Extract the (X, Y) coordinate from the center of the cell holding the provided text.  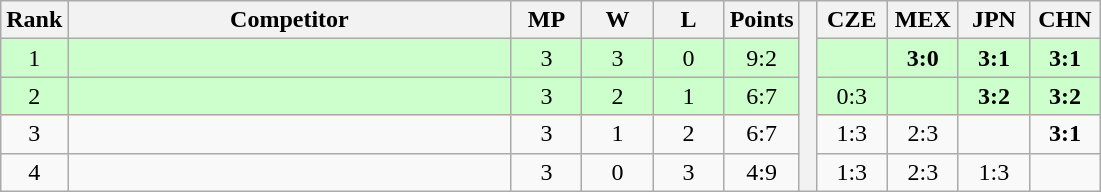
4:9 (762, 172)
3:0 (922, 58)
CZE (852, 20)
L (688, 20)
0:3 (852, 96)
4 (34, 172)
Points (762, 20)
W (618, 20)
MP (546, 20)
MEX (922, 20)
9:2 (762, 58)
JPN (994, 20)
CHN (1064, 20)
Rank (34, 20)
Competitor (290, 20)
